For the text-containing cell, return its midpoint in (x, y) coordinate format. 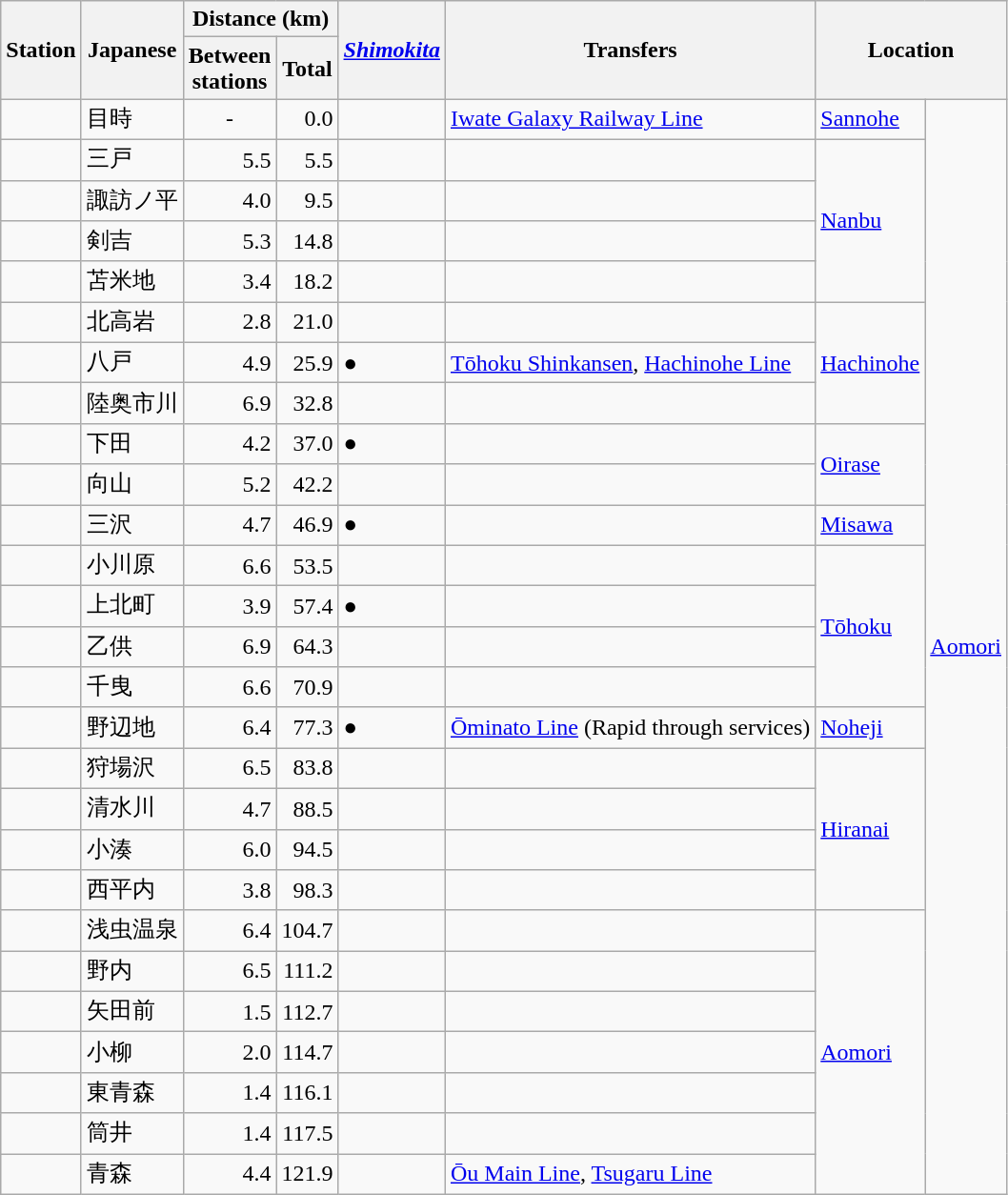
117.5 (307, 1134)
Location (911, 50)
苫米地 (131, 282)
4.2 (230, 444)
5.3 (230, 242)
陸奥市川 (131, 404)
3.8 (230, 890)
70.9 (307, 688)
77.3 (307, 728)
清水川 (131, 808)
4.9 (230, 362)
小柳 (131, 1052)
104.7 (307, 930)
狩場沢 (131, 768)
矢田前 (131, 1012)
野内 (131, 972)
千曳 (131, 688)
Tōhoku (871, 626)
14.8 (307, 242)
112.7 (307, 1012)
Ōu Main Line, Tsugaru Line (630, 1174)
Misawa (871, 526)
4.0 (230, 200)
1.5 (230, 1012)
- (230, 120)
Station (41, 50)
Hachinohe (871, 363)
野辺地 (131, 728)
Total (307, 69)
三戸 (131, 160)
西平内 (131, 890)
上北町 (131, 606)
18.2 (307, 282)
9.5 (307, 200)
目時 (131, 120)
121.9 (307, 1174)
46.9 (307, 526)
0.0 (307, 120)
111.2 (307, 972)
筒井 (131, 1134)
Hiranai (871, 829)
Noheji (871, 728)
64.3 (307, 646)
Oirase (871, 463)
3.4 (230, 282)
三沢 (131, 526)
浅虫温泉 (131, 930)
2.8 (230, 322)
2.0 (230, 1052)
諏訪ノ平 (131, 200)
116.1 (307, 1092)
Japanese (131, 50)
53.5 (307, 566)
98.3 (307, 890)
88.5 (307, 808)
114.7 (307, 1052)
Betweenstations (230, 69)
Tōhoku Shinkansen, Hachinohe Line (630, 362)
Iwate Galaxy Railway Line (630, 120)
小湊 (131, 850)
6.0 (230, 850)
Nanbu (871, 220)
42.2 (307, 484)
32.8 (307, 404)
下田 (131, 444)
25.9 (307, 362)
Shimokita (392, 50)
Distance (km) (261, 19)
小川原 (131, 566)
青森 (131, 1174)
向山 (131, 484)
Sannohe (871, 120)
北高岩 (131, 322)
4.4 (230, 1174)
57.4 (307, 606)
八戸 (131, 362)
5.2 (230, 484)
東青森 (131, 1092)
83.8 (307, 768)
94.5 (307, 850)
Ōminato Line (Rapid through services) (630, 728)
Transfers (630, 50)
37.0 (307, 444)
乙供 (131, 646)
21.0 (307, 322)
3.9 (230, 606)
剣吉 (131, 242)
